Search for the cell housing the specified text and yield its [x, y] center coordinate. 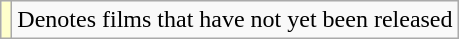
Denotes films that have not yet been released [235, 20]
